For the text-containing cell, return its midpoint in (x, y) coordinate format. 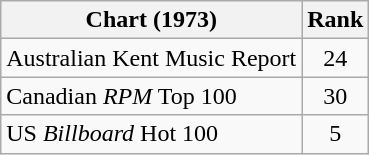
24 (336, 58)
30 (336, 96)
Chart (1973) (152, 20)
US Billboard Hot 100 (152, 134)
Rank (336, 20)
5 (336, 134)
Canadian RPM Top 100 (152, 96)
Australian Kent Music Report (152, 58)
